Return the [x, y] coordinate for the center point of the cell that contains the specified text.  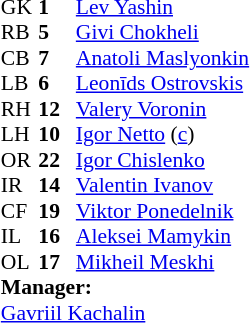
LH [20, 135]
IL [20, 237]
Mikheil Meskhi [162, 262]
Aleksei Mamykin [162, 237]
LB [20, 83]
12 [57, 109]
5 [57, 33]
OR [20, 160]
Anatoli Maslyonkin [162, 58]
Viktor Ponedelnik [162, 211]
Givi Chokheli [162, 33]
Valentin Ivanov [162, 185]
Leonīds Ostrovskis [162, 83]
Igor Chislenko [162, 160]
14 [57, 185]
CB [20, 58]
Valery Voronin [162, 109]
6 [57, 83]
19 [57, 211]
RB [20, 33]
Manager: [125, 287]
RH [20, 109]
17 [57, 262]
22 [57, 160]
16 [57, 237]
7 [57, 58]
CF [20, 211]
Igor Netto (c) [162, 135]
10 [57, 135]
OL [20, 262]
IR [20, 185]
